From the cell containing the given text, extract its center point as [x, y] coordinate. 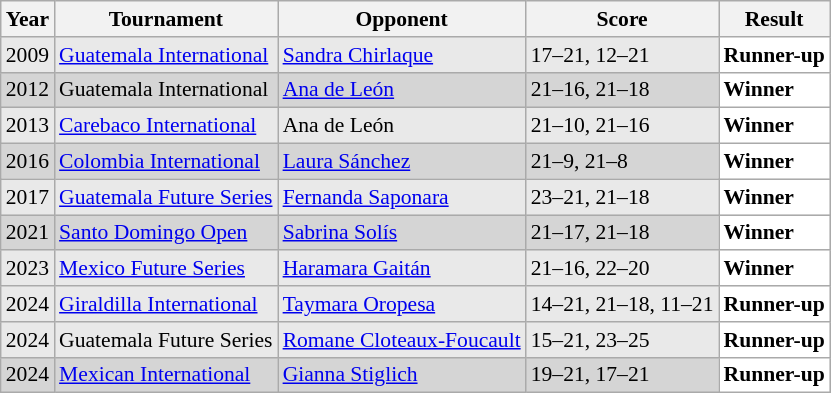
21–9, 21–8 [622, 162]
17–21, 12–21 [622, 55]
2017 [28, 197]
Romane Cloteaux-Foucault [402, 340]
Score [622, 19]
Laura Sánchez [402, 162]
2023 [28, 269]
2009 [28, 55]
Mexican International [166, 375]
21–17, 21–18 [622, 233]
Giraldilla International [166, 304]
Opponent [402, 19]
21–10, 21–16 [622, 126]
19–21, 17–21 [622, 375]
2013 [28, 126]
Colombia International [166, 162]
2012 [28, 90]
14–21, 21–18, 11–21 [622, 304]
23–21, 21–18 [622, 197]
Sandra Chirlaque [402, 55]
Tournament [166, 19]
Taymara Oropesa [402, 304]
Mexico Future Series [166, 269]
Gianna Stiglich [402, 375]
Santo Domingo Open [166, 233]
2021 [28, 233]
Carebaco International [166, 126]
21–16, 21–18 [622, 90]
2016 [28, 162]
Haramara Gaitán [402, 269]
Result [774, 19]
Fernanda Saponara [402, 197]
Year [28, 19]
15–21, 23–25 [622, 340]
21–16, 22–20 [622, 269]
Sabrina Solís [402, 233]
